Determine the (x, y) coordinate at the center of the cell enclosing the given text.  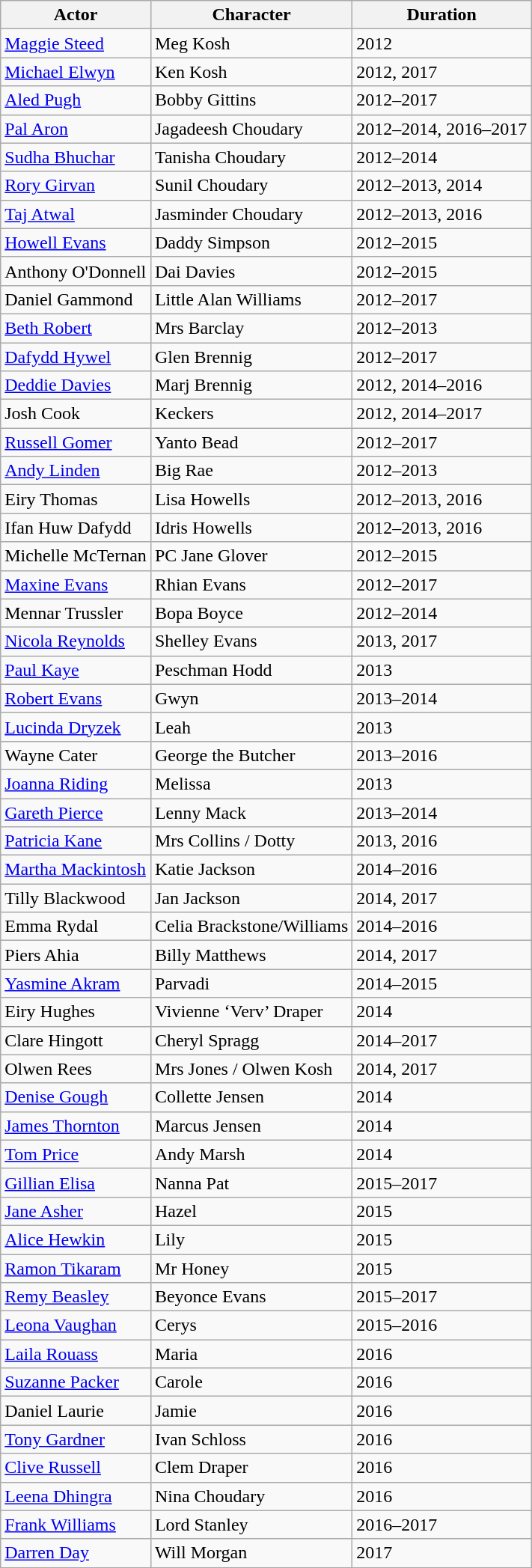
Piers Ahia (76, 955)
Peschman Hodd (251, 670)
Beth Robert (76, 328)
Jane Asher (76, 1211)
Lily (251, 1239)
Lord Stanley (251, 1525)
Laila Rouass (76, 1354)
Marj Brennig (251, 385)
Olwen Rees (76, 1069)
Jan Jackson (251, 898)
Celia Brackstone/Williams (251, 927)
Glen Brennig (251, 357)
Vivienne ‘Verv’ Draper (251, 1012)
Maggie Steed (76, 43)
Patricia Kane (76, 841)
Clare Hingott (76, 1040)
Parvadi (251, 983)
2014–2015 (441, 983)
Daniel Laurie (76, 1411)
Clem Draper (251, 1468)
Mrs Barclay (251, 328)
Denise Gough (76, 1097)
2012–2014, 2016–2017 (441, 129)
Ken Kosh (251, 72)
Gwyn (251, 698)
Emma Rydal (76, 927)
Jamie (251, 1411)
Sudha Bhuchar (76, 157)
Howell Evans (76, 242)
Keckers (251, 414)
Will Morgan (251, 1553)
Meg Kosh (251, 43)
Maxine Evans (76, 585)
Rhian Evans (251, 585)
Russell Gomer (76, 442)
Ivan Schloss (251, 1439)
Ifan Huw Dafydd (76, 528)
Cheryl Spragg (251, 1040)
Robert Evans (76, 698)
Billy Matthews (251, 955)
Dafydd Hywel (76, 357)
Deddie Davies (76, 385)
Suzanne Packer (76, 1382)
Sunil Choudary (251, 186)
Pal Aron (76, 129)
Joanna Riding (76, 784)
2012, 2014–2017 (441, 414)
Marcus Jensen (251, 1126)
Eiry Hughes (76, 1012)
Wayne Cater (76, 755)
Cerys (251, 1326)
Yanto Bead (251, 442)
PC Jane Glover (251, 556)
Aled Pugh (76, 100)
Nanna Pat (251, 1183)
Collette Jensen (251, 1097)
Jagadeesh Choudary (251, 129)
Tilly Blackwood (76, 898)
Jasminder Choudary (251, 214)
2012–2013, 2014 (441, 186)
Clive Russell (76, 1468)
Idris Howells (251, 528)
Shelley Evans (251, 641)
Mrs Collins / Dotty (251, 841)
Anthony O'Donnell (76, 271)
2013, 2016 (441, 841)
Martha Mackintosh (76, 870)
Nina Choudary (251, 1496)
2014–2017 (441, 1040)
Hazel (251, 1211)
Maria (251, 1354)
James Thornton (76, 1126)
Gareth Pierce (76, 812)
Michael Elwyn (76, 72)
Carole (251, 1382)
Rory Girvan (76, 186)
Tanisha Choudary (251, 157)
2013–2016 (441, 755)
Leah (251, 727)
Bobby Gittins (251, 100)
Big Rae (251, 471)
Beyonce Evans (251, 1297)
Actor (76, 15)
Paul Kaye (76, 670)
Frank Williams (76, 1525)
Mennar Trussler (76, 613)
Darren Day (76, 1553)
Leena Dhingra (76, 1496)
Katie Jackson (251, 870)
Mr Honey (251, 1269)
George the Butcher (251, 755)
Josh Cook (76, 414)
Taj Atwal (76, 214)
Andy Marsh (251, 1154)
Lisa Howells (251, 499)
2012, 2017 (441, 72)
Daniel Gammond (76, 299)
Mrs Jones / Olwen Kosh (251, 1069)
Lucinda Dryzek (76, 727)
2012, 2014–2016 (441, 385)
Michelle McTernan (76, 556)
Gillian Elisa (76, 1183)
Ramon Tikaram (76, 1269)
Nicola Reynolds (76, 641)
Melissa (251, 784)
2017 (441, 1553)
2012 (441, 43)
Duration (441, 15)
Little Alan Williams (251, 299)
Leona Vaughan (76, 1326)
Bopa Boyce (251, 613)
2016–2017 (441, 1525)
Eiry Thomas (76, 499)
Dai Davies (251, 271)
Tony Gardner (76, 1439)
Lenny Mack (251, 812)
Alice Hewkin (76, 1239)
Remy Beasley (76, 1297)
2013, 2017 (441, 641)
Tom Price (76, 1154)
Yasmine Akram (76, 983)
2015–2016 (441, 1326)
Daddy Simpson (251, 242)
Andy Linden (76, 471)
Character (251, 15)
